From the cell containing the given text, extract its center point as (x, y) coordinate. 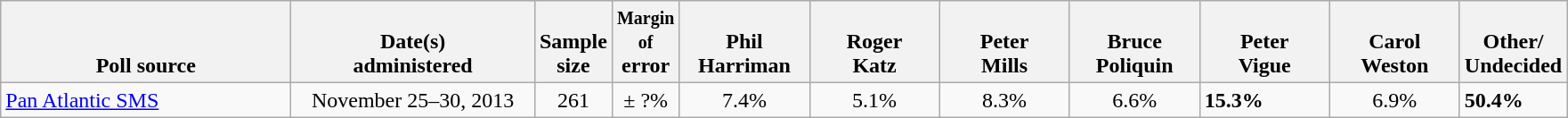
50.4% (1513, 100)
RogerKatz (874, 42)
Margin oferror (645, 42)
Date(s)administered (413, 42)
15.3% (1264, 100)
Samplesize (573, 42)
Other/Undecided (1513, 42)
7.4% (744, 100)
Poll source (146, 42)
PhilHarriman (744, 42)
CarolWeston (1394, 42)
6.9% (1394, 100)
BrucePoliquin (1134, 42)
6.6% (1134, 100)
PeterVigue (1264, 42)
Pan Atlantic SMS (146, 100)
November 25–30, 2013 (413, 100)
PeterMills (1004, 42)
8.3% (1004, 100)
261 (573, 100)
5.1% (874, 100)
± ?% (645, 100)
